Locate the cell with the specified text and output its (x, y) center coordinate. 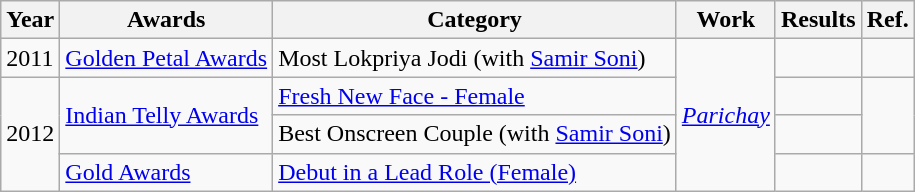
Best Onscreen Couple (with Samir Soni) (475, 134)
Ref. (888, 20)
Gold Awards (166, 172)
Category (475, 20)
Results (818, 20)
Debut in a Lead Role (Female) (475, 172)
Fresh New Face - Female (475, 96)
2011 (30, 58)
Work (726, 20)
Most Lokpriya Jodi (with Samir Soni) (475, 58)
Indian Telly Awards (166, 115)
Awards (166, 20)
Year (30, 20)
Parichay (726, 115)
2012 (30, 134)
Golden Petal Awards (166, 58)
